Output the [X, Y] coordinate of the center of the cell containing the given text.  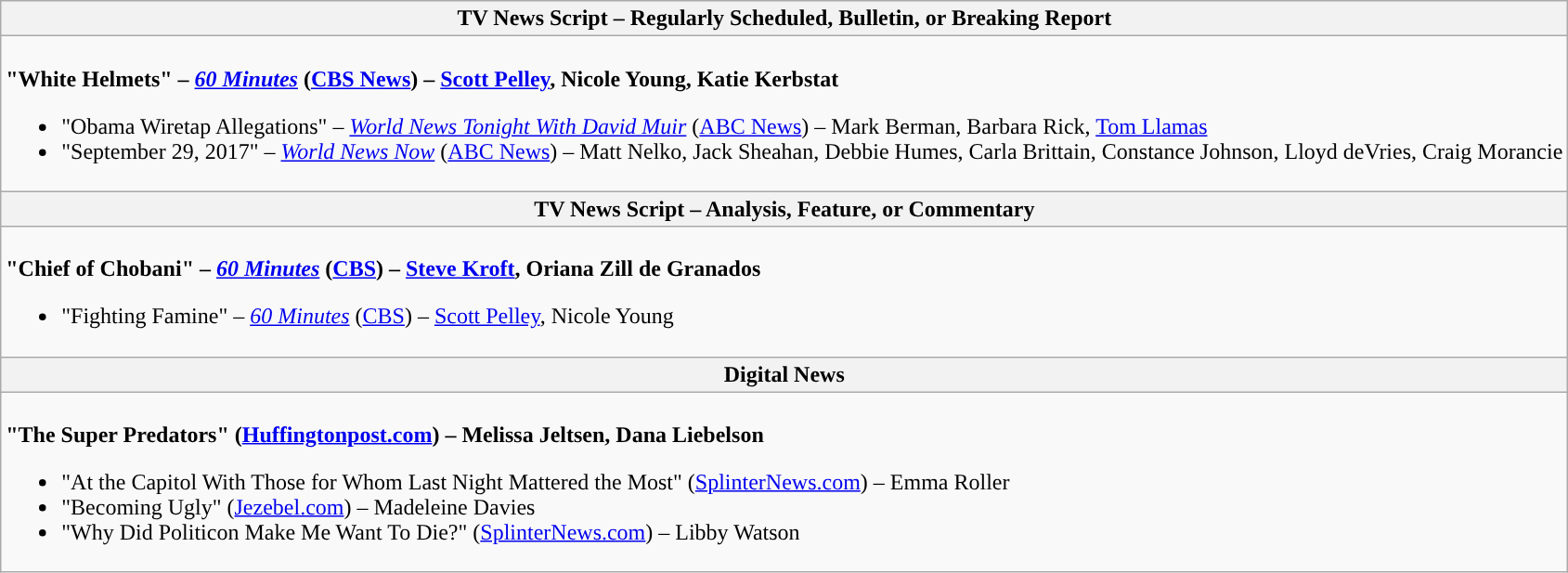
"Chief of Chobani" – 60 Minutes (CBS) – Steve Kroft, Oriana Zill de Granados"Fighting Famine" – 60 Minutes (CBS) – Scott Pelley, Nicole Young [784, 292]
TV News Script – Analysis, Feature, or Commentary [784, 209]
TV News Script – Regularly Scheduled, Bulletin, or Breaking Report [784, 19]
Digital News [784, 374]
